Return the (X, Y) coordinate for the center point of the cell that contains the specified text.  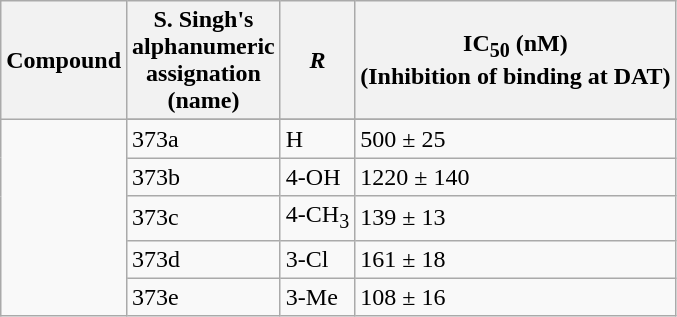
373a (204, 139)
Compound (64, 60)
1220 ± 140 (516, 177)
3-Cl (317, 259)
373d (204, 259)
H (317, 139)
373b (204, 177)
IC50 (nM)(Inhibition of binding at DAT) (516, 60)
R (317, 60)
4-OH (317, 177)
373e (204, 297)
139 ± 13 (516, 218)
4-CH3 (317, 218)
373c (204, 218)
3-Me (317, 297)
161 ± 18 (516, 259)
500 ± 25 (516, 139)
108 ± 16 (516, 297)
S. Singh'salphanumericassignation(name) (204, 60)
